Extract the (x, y) coordinate from the center of the cell holding the provided text.  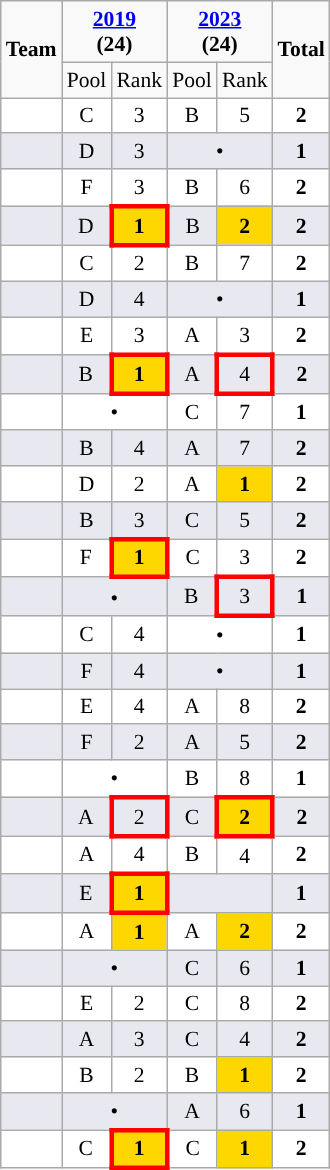
Team (32, 50)
Total (302, 50)
2019(24) (114, 32)
2023(24) (220, 32)
